Output the [x, y] coordinate of the center of the cell containing the given text.  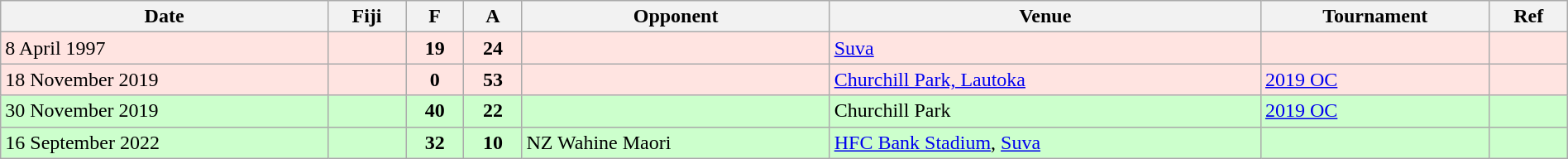
53 [493, 79]
Churchill Park, Lautoka [1045, 79]
8 April 1997 [165, 48]
24 [493, 48]
Churchill Park [1045, 111]
10 [493, 142]
16 September 2022 [165, 142]
22 [493, 111]
18 November 2019 [165, 79]
Fiji [366, 17]
19 [435, 48]
F [435, 17]
HFC Bank Stadium, Suva [1045, 142]
Ref [1528, 17]
Opponent [676, 17]
Tournament [1374, 17]
Venue [1045, 17]
Suva [1045, 48]
30 November 2019 [165, 111]
0 [435, 79]
A [493, 17]
NZ Wahine Maori [676, 142]
40 [435, 111]
Date [165, 17]
32 [435, 142]
